Scan for the cell matching the given text and deliver its [X, Y] coordinate at center. 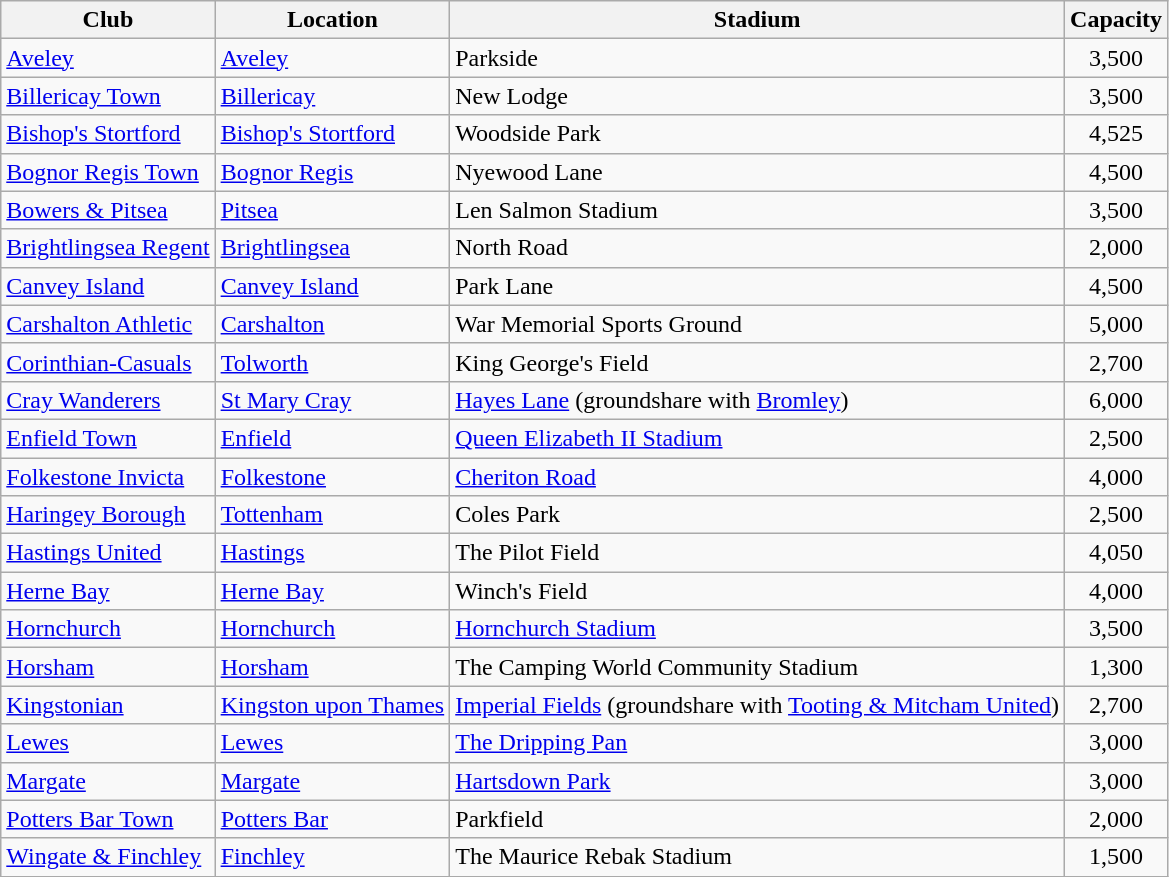
Tottenham [332, 515]
Park Lane [758, 286]
Imperial Fields (groundshare with Tooting & Mitcham United) [758, 705]
Brightlingsea [332, 248]
The Camping World Community Stadium [758, 667]
Potters Bar Town [108, 819]
4,050 [1116, 553]
Potters Bar [332, 819]
Capacity [1116, 20]
Parkfield [758, 819]
5,000 [1116, 324]
Corinthian-Casuals [108, 362]
New Lodge [758, 96]
Bognor Regis [332, 172]
Hornchurch Stadium [758, 629]
Bowers & Pitsea [108, 210]
Hastings [332, 553]
1,500 [1116, 857]
Queen Elizabeth II Stadium [758, 438]
6,000 [1116, 400]
Folkestone [332, 477]
Enfield Town [108, 438]
Billericay [332, 96]
Finchley [332, 857]
King George's Field [758, 362]
Enfield [332, 438]
Tolworth [332, 362]
The Dripping Pan [758, 743]
Winch's Field [758, 591]
Hartsdown Park [758, 781]
Coles Park [758, 515]
Woodside Park [758, 134]
Len Salmon Stadium [758, 210]
Pitsea [332, 210]
1,300 [1116, 667]
Cray Wanderers [108, 400]
Parkside [758, 58]
Hayes Lane (groundshare with Bromley) [758, 400]
Kingstonian [108, 705]
Stadium [758, 20]
Hastings United [108, 553]
The Maurice Rebak Stadium [758, 857]
Folkestone Invicta [108, 477]
Location [332, 20]
4,525 [1116, 134]
Carshalton [332, 324]
Haringey Borough [108, 515]
The Pilot Field [758, 553]
Club [108, 20]
Kingston upon Thames [332, 705]
Brightlingsea Regent [108, 248]
North Road [758, 248]
Wingate & Finchley [108, 857]
Cheriton Road [758, 477]
St Mary Cray [332, 400]
Carshalton Athletic [108, 324]
War Memorial Sports Ground [758, 324]
Billericay Town [108, 96]
Bognor Regis Town [108, 172]
Nyewood Lane [758, 172]
